Return the [X, Y] coordinate for the center point of the cell that contains the specified text.  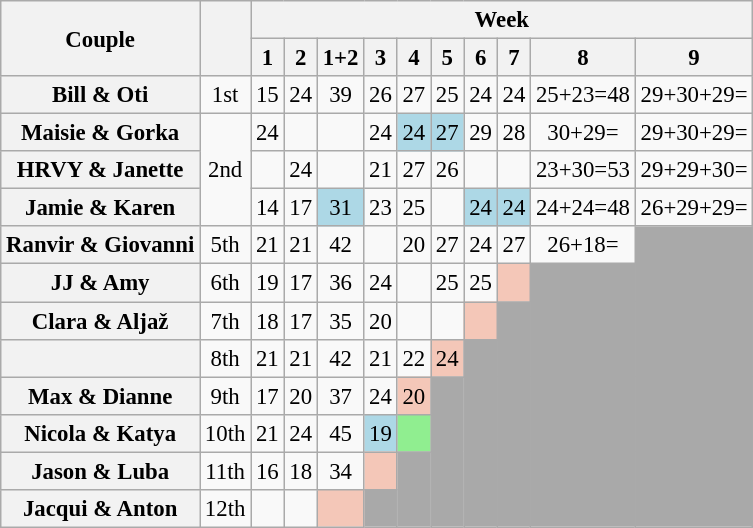
25+23=48 [584, 95]
36 [340, 283]
6 [480, 58]
JJ & Amy [100, 283]
26+18= [584, 245]
23+30=53 [584, 170]
Couple [100, 38]
22 [414, 358]
34 [340, 471]
10th [226, 433]
12th [226, 509]
9th [226, 396]
Ranvir & Giovanni [100, 245]
45 [340, 433]
8 [584, 58]
Clara & Aljaž [100, 321]
Jamie & Karen [100, 208]
Week [502, 20]
29+29+30= [694, 170]
31 [340, 208]
1st [226, 95]
9 [694, 58]
Bill & Oti [100, 95]
14 [268, 208]
35 [340, 321]
3 [380, 58]
5th [226, 245]
Max & Dianne [100, 396]
30+29= [584, 133]
Jacqui & Anton [100, 509]
23 [380, 208]
8th [226, 358]
6th [226, 283]
29 [480, 133]
39 [340, 95]
1+2 [340, 58]
2nd [226, 170]
7 [514, 58]
Maisie & Gorka [100, 133]
37 [340, 396]
5 [448, 58]
Jason & Luba [100, 471]
2 [300, 58]
11th [226, 471]
26+29+29= [694, 208]
1 [268, 58]
28 [514, 133]
7th [226, 321]
Nicola & Katya [100, 433]
16 [268, 471]
HRVY & Janette [100, 170]
4 [414, 58]
15 [268, 95]
24+24=48 [584, 208]
